Output the [X, Y] coordinate of the center of the cell containing the given text.  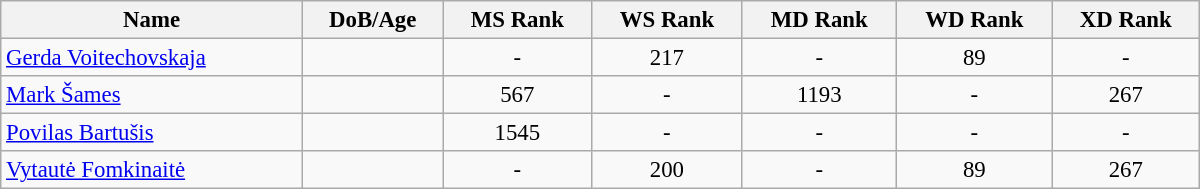
1545 [518, 133]
Mark Šames [152, 95]
DoB/Age [372, 20]
200 [668, 170]
MD Rank [819, 20]
217 [668, 58]
Gerda Voitechovskaja [152, 58]
567 [518, 95]
MS Rank [518, 20]
XD Rank [1126, 20]
Vytautė Fomkinaitė [152, 170]
WS Rank [668, 20]
Name [152, 20]
Povilas Bartušis [152, 133]
WD Rank [974, 20]
1193 [819, 95]
